For the text-containing cell, return its midpoint in [X, Y] coordinate format. 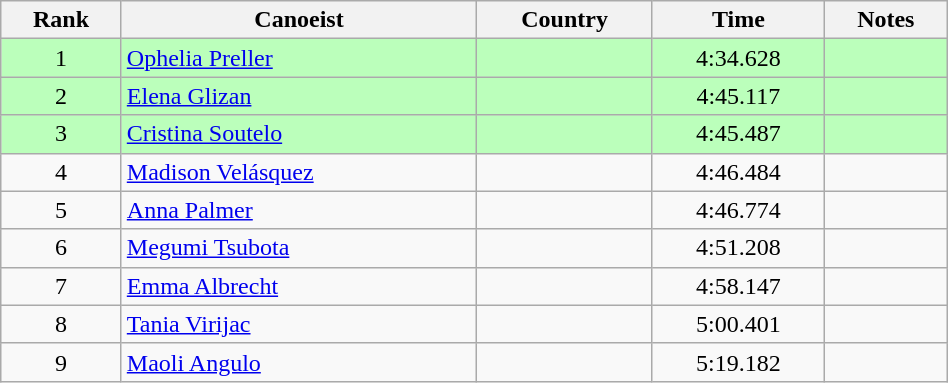
Elena Glizan [299, 96]
3 [62, 134]
5 [62, 210]
4 [62, 172]
4:51.208 [738, 248]
Tania Virijac [299, 324]
5:19.182 [738, 362]
4:45.487 [738, 134]
Time [738, 20]
Country [565, 20]
Canoeist [299, 20]
Emma Albrecht [299, 286]
Madison Velásquez [299, 172]
6 [62, 248]
2 [62, 96]
7 [62, 286]
8 [62, 324]
9 [62, 362]
1 [62, 58]
Anna Palmer [299, 210]
4:45.117 [738, 96]
4:46.484 [738, 172]
4:58.147 [738, 286]
Cristina Soutelo [299, 134]
Maoli Angulo [299, 362]
Rank [62, 20]
Ophelia Preller [299, 58]
Notes [886, 20]
4:34.628 [738, 58]
5:00.401 [738, 324]
Megumi Tsubota [299, 248]
4:46.774 [738, 210]
